Search for the cell housing the specified text and yield its (x, y) center coordinate. 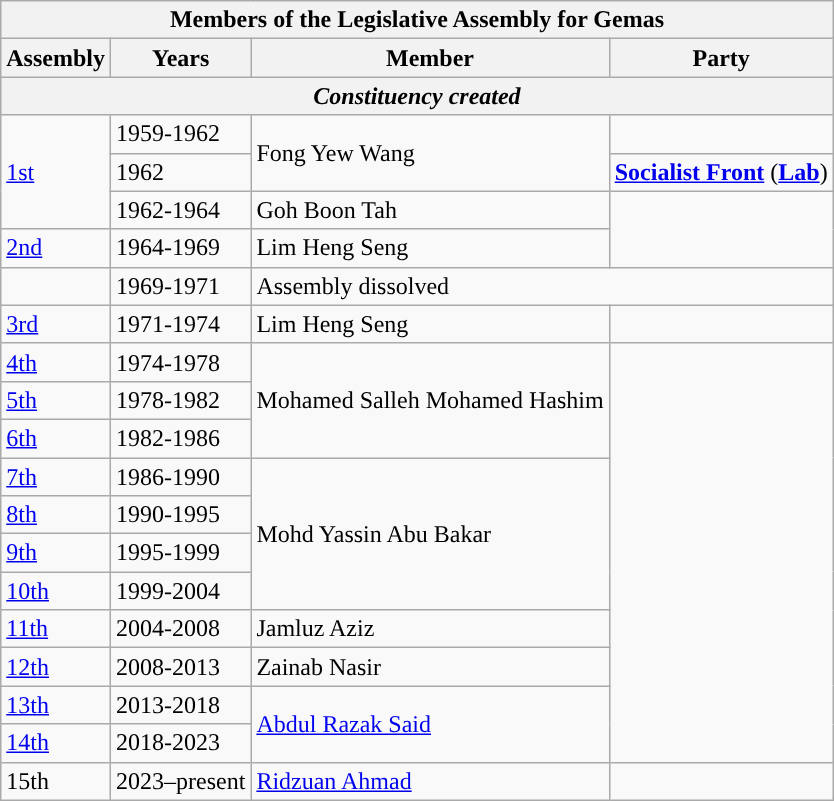
14th (56, 743)
1990-1995 (180, 515)
13th (56, 705)
10th (56, 591)
1974-1978 (180, 362)
Zainab Nasir (430, 667)
1999-2004 (180, 591)
Abdul Razak Said (430, 724)
Assembly (56, 58)
12th (56, 667)
15th (56, 781)
2013-2018 (180, 705)
Jamluz Aziz (430, 629)
1969-1971 (180, 286)
1962 (180, 172)
6th (56, 438)
Members of the Legislative Assembly for Gemas (417, 20)
Assembly dissolved (542, 286)
Socialist Front (Lab) (721, 172)
4th (56, 362)
9th (56, 553)
2023–present (180, 781)
1978-1982 (180, 400)
1982-1986 (180, 438)
Mohamed Salleh Mohamed Hashim (430, 400)
2nd (56, 248)
2004-2008 (180, 629)
1986-1990 (180, 477)
8th (56, 515)
1st (56, 172)
11th (56, 629)
5th (56, 400)
3rd (56, 324)
Party (721, 58)
1964-1969 (180, 248)
1962-1964 (180, 210)
1959-1962 (180, 134)
Years (180, 58)
Goh Boon Tah (430, 210)
Mohd Yassin Abu Bakar (430, 534)
Fong Yew Wang (430, 153)
7th (56, 477)
Ridzuan Ahmad (430, 781)
2008-2013 (180, 667)
Member (430, 58)
Constituency created (417, 96)
1971-1974 (180, 324)
1995-1999 (180, 553)
2018-2023 (180, 743)
